Scan for the cell matching the given text and deliver its [x, y] coordinate at center. 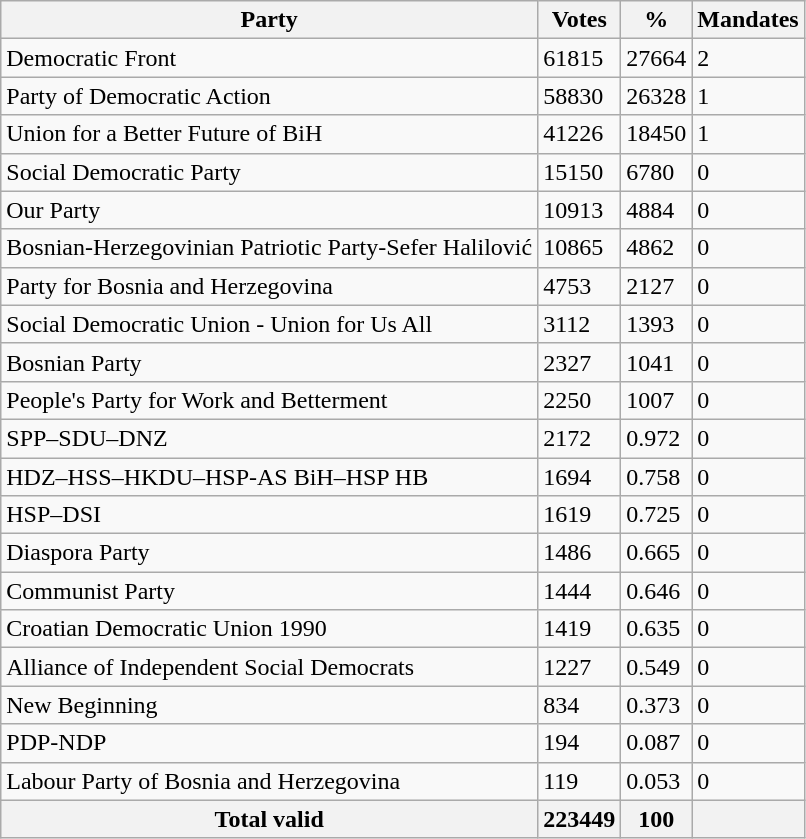
26328 [656, 96]
1041 [656, 362]
People's Party for Work and Betterment [270, 400]
0.053 [656, 781]
Bosnian Party [270, 362]
Union for a Better Future of BiH [270, 134]
0.725 [656, 515]
0.972 [656, 438]
1694 [580, 477]
Votes [580, 20]
2327 [580, 362]
6780 [656, 172]
Alliance of Independent Social Democrats [270, 667]
Diaspora Party [270, 553]
61815 [580, 58]
Croatian Democratic Union 1990 [270, 629]
Labour Party of Bosnia and Herzegovina [270, 781]
Mandates [748, 20]
41226 [580, 134]
58830 [580, 96]
119 [580, 781]
Communist Party [270, 591]
2 [748, 58]
0.549 [656, 667]
18450 [656, 134]
27664 [656, 58]
Bosnian-Herzegovinian Patriotic Party-Sefer Halilović [270, 248]
0.665 [656, 553]
0.758 [656, 477]
1444 [580, 591]
2250 [580, 400]
New Beginning [270, 705]
PDP-NDP [270, 743]
Social Democratic Union - Union for Us All [270, 324]
1007 [656, 400]
Party for Bosnia and Herzegovina [270, 286]
194 [580, 743]
HSP–DSI [270, 515]
1227 [580, 667]
Party of Democratic Action [270, 96]
2127 [656, 286]
223449 [580, 819]
Democratic Front [270, 58]
4884 [656, 210]
100 [656, 819]
4862 [656, 248]
0.373 [656, 705]
15150 [580, 172]
10913 [580, 210]
0.635 [656, 629]
0.646 [656, 591]
10865 [580, 248]
% [656, 20]
Our Party [270, 210]
1419 [580, 629]
SPP–SDU–DNZ [270, 438]
1393 [656, 324]
1619 [580, 515]
Total valid [270, 819]
4753 [580, 286]
HDZ–HSS–HKDU–HSP-AS BiH–HSP HB [270, 477]
Social Democratic Party [270, 172]
1486 [580, 553]
2172 [580, 438]
3112 [580, 324]
834 [580, 705]
Party [270, 20]
0.087 [656, 743]
